Pinpoint the cell where the given text exists, returning its (x, y) midpoint coordinate. 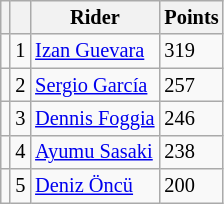
246 (191, 118)
Points (191, 17)
1 (20, 51)
5 (20, 186)
Sergio García (94, 85)
Deniz Öncü (94, 186)
Ayumu Sasaki (94, 152)
2 (20, 85)
257 (191, 85)
Dennis Foggia (94, 118)
4 (20, 152)
Rider (94, 17)
319 (191, 51)
3 (20, 118)
Izan Guevara (94, 51)
238 (191, 152)
200 (191, 186)
